Provide the (X, Y) coordinate of the cell's center where the given text is located.  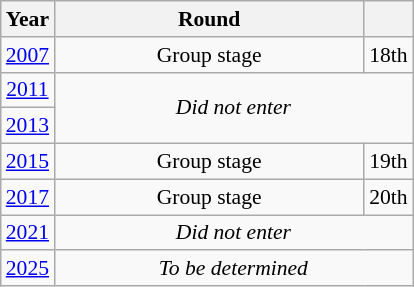
18th (388, 55)
20th (388, 197)
Round (209, 19)
2015 (28, 162)
2017 (28, 197)
19th (388, 162)
2025 (28, 269)
2021 (28, 233)
2007 (28, 55)
2013 (28, 126)
Year (28, 19)
To be determined (234, 269)
2011 (28, 90)
